Search for the cell housing the specified text and yield its [X, Y] center coordinate. 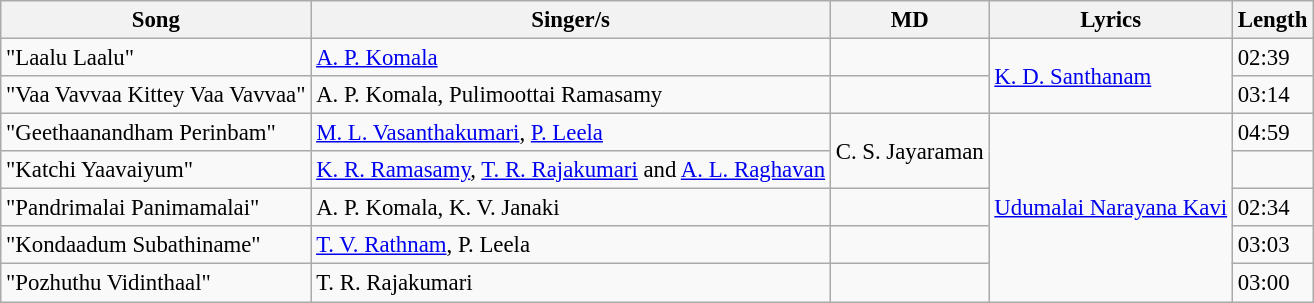
"Geethaanandham Perinbam" [156, 133]
02:39 [1272, 58]
Udumalai Narayana Kavi [1110, 208]
04:59 [1272, 133]
K. R. Ramasamy, T. R. Rajakumari and A. L. Raghavan [571, 170]
A. P. Komala, K. V. Janaki [571, 208]
"Katchi Yaavaiyum" [156, 170]
C. S. Jayaraman [910, 152]
A. P. Komala [571, 58]
MD [910, 20]
03:03 [1272, 245]
K. D. Santhanam [1110, 76]
"Kondaadum Subathiname" [156, 245]
"Laalu Laalu" [156, 58]
"Pozhuthu Vidinthaal" [156, 283]
03:00 [1272, 283]
Lyrics [1110, 20]
"Vaa Vavvaa Kittey Vaa Vavvaa" [156, 95]
Song [156, 20]
T. V. Rathnam, P. Leela [571, 245]
M. L. Vasanthakumari, P. Leela [571, 133]
T. R. Rajakumari [571, 283]
Singer/s [571, 20]
Length [1272, 20]
03:14 [1272, 95]
"Pandrimalai Panimamalai" [156, 208]
02:34 [1272, 208]
A. P. Komala, Pulimoottai Ramasamy [571, 95]
